Identify which cell holds the provided text, then report its (X, Y) central coordinate. 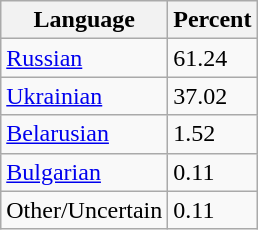
Bulgarian (84, 172)
Ukrainian (84, 96)
1.52 (212, 134)
Language (84, 20)
37.02 (212, 96)
Other/Uncertain (84, 210)
Russian (84, 58)
Belarusian (84, 134)
Percent (212, 20)
61.24 (212, 58)
